Identify which cell holds the provided text, then report its [x, y] central coordinate. 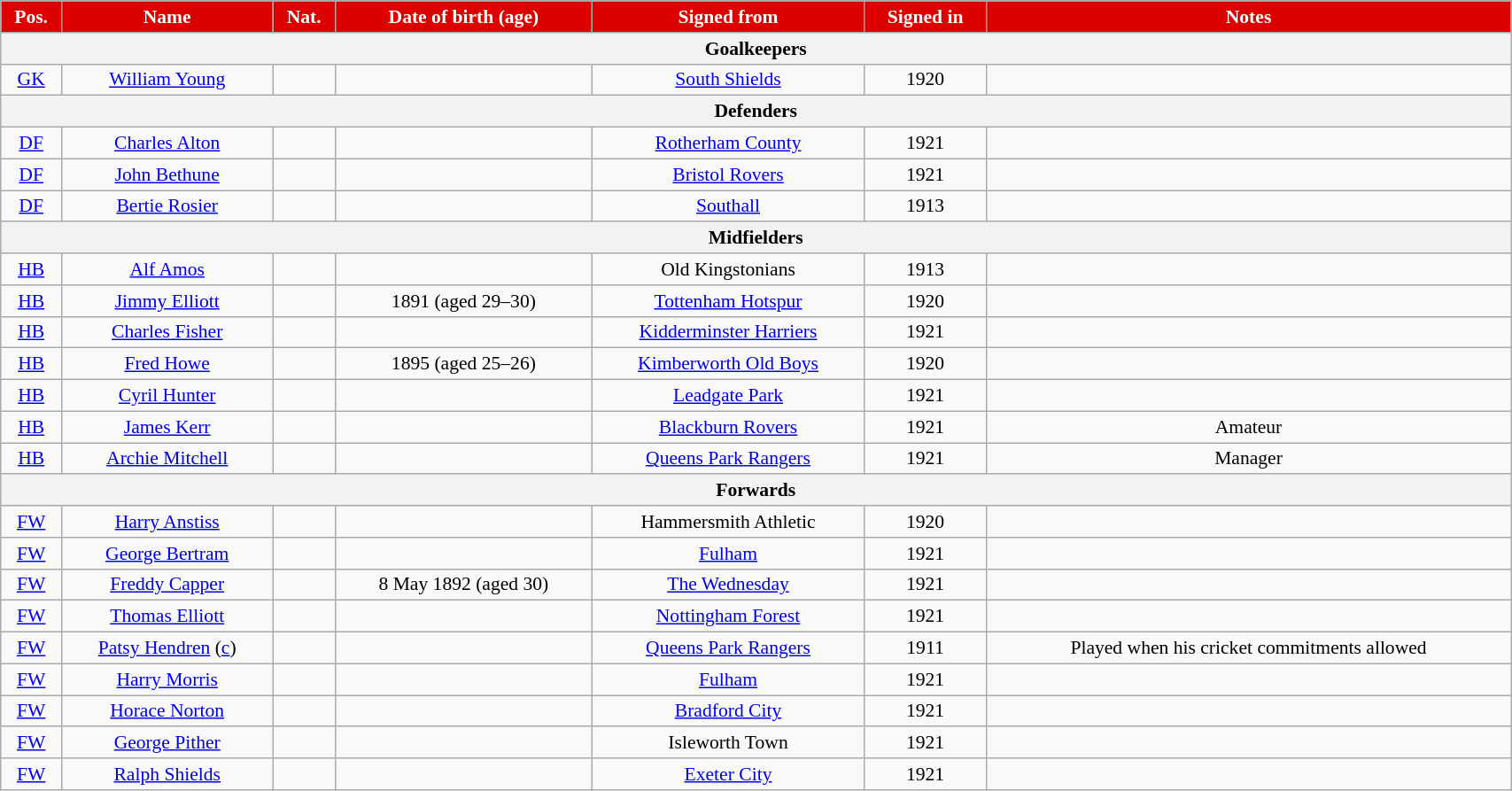
GK [32, 80]
Manager [1248, 459]
Hammersmith Athletic [728, 522]
Old Kingstonians [728, 269]
1891 (aged 29–30) [463, 301]
1911 [926, 648]
Defenders [756, 112]
Goalkeepers [756, 49]
George Pither [167, 743]
Kidderminster Harriers [728, 332]
Southall [728, 206]
Amateur [1248, 427]
Bertie Rosier [167, 206]
Rotherham County [728, 143]
Nat. [304, 17]
Signed from [728, 17]
Fred Howe [167, 364]
James Kerr [167, 427]
Archie Mitchell [167, 459]
Midfielders [756, 238]
Patsy Hendren (c) [167, 648]
Charles Alton [167, 143]
Ralph Shields [167, 774]
Nottingham Forest [728, 617]
Leadgate Park [728, 396]
Harry Morris [167, 679]
Kimberworth Old Boys [728, 364]
Played when his cricket commitments allowed [1248, 648]
Exeter City [728, 774]
William Young [167, 80]
1895 (aged 25–26) [463, 364]
South Shields [728, 80]
Freddy Capper [167, 585]
Notes [1248, 17]
Charles Fisher [167, 332]
Bristol Rovers [728, 174]
John Bethune [167, 174]
8 May 1892 (aged 30) [463, 585]
Alf Amos [167, 269]
Jimmy Elliott [167, 301]
Pos. [32, 17]
Cyril Hunter [167, 396]
Thomas Elliott [167, 617]
Bradford City [728, 711]
Signed in [926, 17]
George Bertram [167, 554]
Name [167, 17]
Horace Norton [167, 711]
Isleworth Town [728, 743]
Harry Anstiss [167, 522]
Blackburn Rovers [728, 427]
The Wednesday [728, 585]
Forwards [756, 491]
Tottenham Hotspur [728, 301]
Date of birth (age) [463, 17]
